Find where the given text appears and provide that cell's center as [X, Y] coordinate. 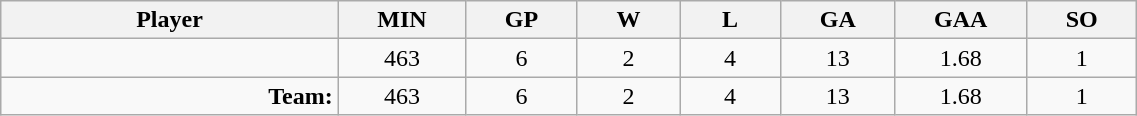
MIN [402, 20]
L [730, 20]
Player [170, 20]
SO [1081, 20]
W [628, 20]
GAA [961, 20]
GP [522, 20]
GA [838, 20]
Team: [170, 96]
